Return the (X, Y) coordinate for the center point of the cell that contains the specified text.  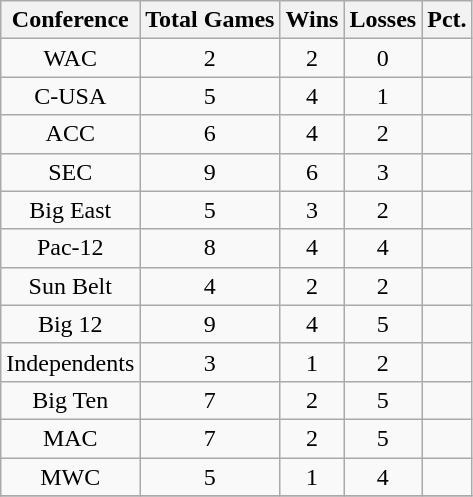
Big Ten (70, 400)
Wins (312, 20)
MAC (70, 438)
WAC (70, 58)
Pac-12 (70, 248)
Conference (70, 20)
8 (210, 248)
Big East (70, 210)
MWC (70, 477)
Pct. (447, 20)
Big 12 (70, 324)
0 (383, 58)
C-USA (70, 96)
Losses (383, 20)
ACC (70, 134)
Independents (70, 362)
Total Games (210, 20)
Sun Belt (70, 286)
SEC (70, 172)
